From the cell containing the given text, extract its center point as [x, y] coordinate. 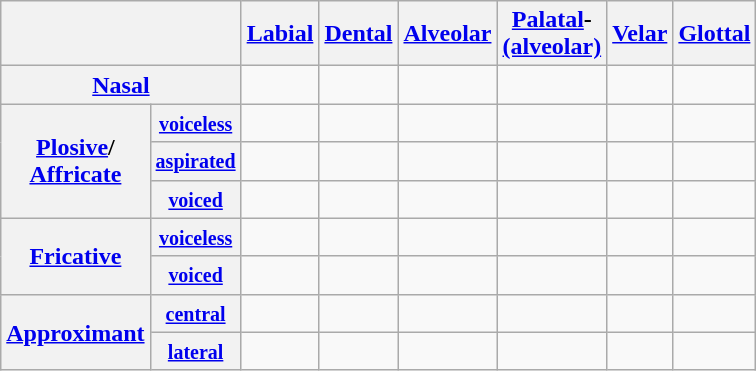
Glottal [714, 34]
Fricative [76, 256]
Alveolar [448, 34]
Plosive/Affricate [76, 161]
lateral [196, 351]
Dental [358, 34]
Labial [280, 34]
aspirated [196, 161]
Palatal-(alveolar) [552, 34]
Approximant [76, 332]
central [196, 313]
Nasal [121, 85]
Velar [640, 34]
